Pinpoint the cell where the given text exists, returning its [x, y] midpoint coordinate. 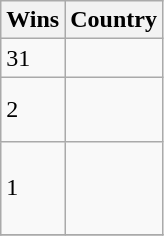
Wins [33, 20]
31 [33, 58]
Country [114, 20]
1 [33, 188]
2 [33, 110]
